Detect which cell encompasses the target text, then output its [x, y] center coordinate. 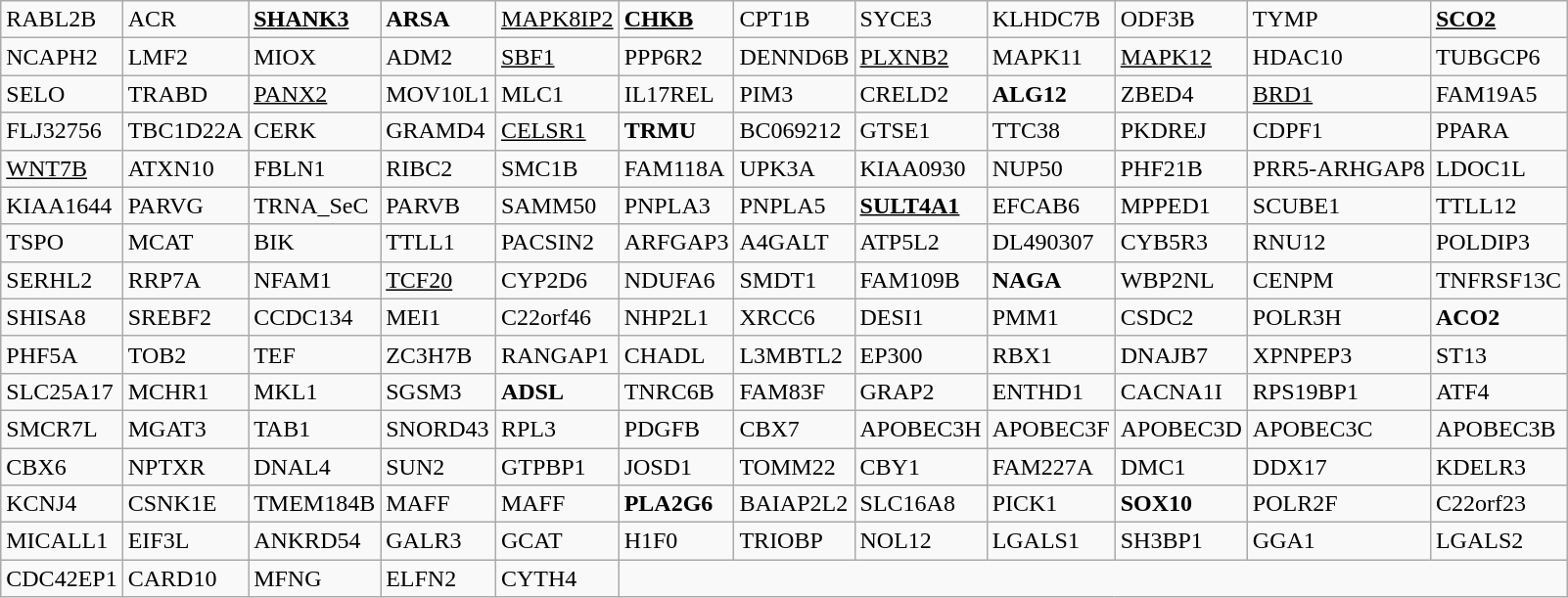
SNORD43 [438, 429]
TYMP [1339, 20]
GGA1 [1339, 541]
TRIOBP [795, 541]
CYTH4 [557, 578]
ZC3H7B [438, 354]
POLDIP3 [1498, 243]
DMC1 [1180, 467]
PLXNB2 [920, 57]
JOSD1 [676, 467]
CPT1B [795, 20]
MKL1 [315, 391]
NFAM1 [315, 280]
ADM2 [438, 57]
CENPM [1339, 280]
TTLL12 [1498, 206]
CELSR1 [557, 131]
DL490307 [1051, 243]
PPP6R2 [676, 57]
SERHL2 [62, 280]
MLC1 [557, 94]
CARD10 [185, 578]
PPARA [1498, 131]
MAPK12 [1180, 57]
SOX10 [1180, 504]
DENND6B [795, 57]
SELO [62, 94]
TBC1D22A [185, 131]
TMEM184B [315, 504]
ATF4 [1498, 391]
KIAA1644 [62, 206]
MOV10L1 [438, 94]
SULT4A1 [920, 206]
RRP7A [185, 280]
SGSM3 [438, 391]
CHADL [676, 354]
RANGAP1 [557, 354]
APOBEC3F [1051, 429]
SAMM50 [557, 206]
SCO2 [1498, 20]
IL17REL [676, 94]
TNFRSF13C [1498, 280]
NCAPH2 [62, 57]
NHP2L1 [676, 317]
ENTHD1 [1051, 391]
SMCR7L [62, 429]
MICALL1 [62, 541]
CCDC134 [315, 317]
ATP5L2 [920, 243]
TAB1 [315, 429]
PKDREJ [1180, 131]
MPPED1 [1180, 206]
PNPLA5 [795, 206]
ST13 [1498, 354]
RBX1 [1051, 354]
LDOC1L [1498, 168]
KDELR3 [1498, 467]
SYCE3 [920, 20]
BC069212 [795, 131]
H1F0 [676, 541]
EP300 [920, 354]
RNU12 [1339, 243]
KCNJ4 [62, 504]
PNPLA3 [676, 206]
TRABD [185, 94]
CSDC2 [1180, 317]
NAGA [1051, 280]
ANKRD54 [315, 541]
CYB5R3 [1180, 243]
A4GALT [795, 243]
ARSA [438, 20]
GRAP2 [920, 391]
KLHDC7B [1051, 20]
GALR3 [438, 541]
SMC1B [557, 168]
TOB2 [185, 354]
CERK [315, 131]
NOL12 [920, 541]
NDUFA6 [676, 280]
BAIAP2L2 [795, 504]
SREBF2 [185, 317]
MFNG [315, 578]
XPNPEP3 [1339, 354]
ACO2 [1498, 317]
PARVG [185, 206]
FLJ32756 [62, 131]
GTSE1 [920, 131]
BIK [315, 243]
FAM109B [920, 280]
EFCAB6 [1051, 206]
MAPK8IP2 [557, 20]
SCUBE1 [1339, 206]
SUN2 [438, 467]
NPTXR [185, 467]
FAM118A [676, 168]
MCHR1 [185, 391]
DNAJB7 [1180, 354]
POLR3H [1339, 317]
SLC16A8 [920, 504]
PDGFB [676, 429]
BRD1 [1339, 94]
C22orf46 [557, 317]
PHF5A [62, 354]
APOBEC3B [1498, 429]
ALG12 [1051, 94]
SBF1 [557, 57]
MCAT [185, 243]
L3MBTL2 [795, 354]
ODF3B [1180, 20]
PMM1 [1051, 317]
PHF21B [1180, 168]
POLR2F [1339, 504]
CBX7 [795, 429]
DDX17 [1339, 467]
TUBGCP6 [1498, 57]
GRAMD4 [438, 131]
PARVB [438, 206]
SHANK3 [315, 20]
CRELD2 [920, 94]
CSNK1E [185, 504]
TRNA_SeC [315, 206]
SLC25A17 [62, 391]
GTPBP1 [557, 467]
SMDT1 [795, 280]
XRCC6 [795, 317]
FAM227A [1051, 467]
CBY1 [920, 467]
LGALS1 [1051, 541]
SHISA8 [62, 317]
TCF20 [438, 280]
C22orf23 [1498, 504]
APOBEC3D [1180, 429]
TOMM22 [795, 467]
GCAT [557, 541]
DESI1 [920, 317]
HDAC10 [1339, 57]
LGALS2 [1498, 541]
WBP2NL [1180, 280]
CYP2D6 [557, 280]
TSPO [62, 243]
CDC42EP1 [62, 578]
TEF [315, 354]
FAM83F [795, 391]
ADSL [557, 391]
CDPF1 [1339, 131]
WNT7B [62, 168]
MGAT3 [185, 429]
FBLN1 [315, 168]
RIBC2 [438, 168]
APOBEC3H [920, 429]
ELFN2 [438, 578]
PIM3 [795, 94]
PICK1 [1051, 504]
ZBED4 [1180, 94]
MAPK11 [1051, 57]
KIAA0930 [920, 168]
RPL3 [557, 429]
EIF3L [185, 541]
FAM19A5 [1498, 94]
CHKB [676, 20]
NUP50 [1051, 168]
SH3BP1 [1180, 541]
MIOX [315, 57]
DNAL4 [315, 467]
APOBEC3C [1339, 429]
UPK3A [795, 168]
PLA2G6 [676, 504]
PACSIN2 [557, 243]
TNRC6B [676, 391]
ARFGAP3 [676, 243]
CACNA1I [1180, 391]
ATXN10 [185, 168]
RPS19BP1 [1339, 391]
PANX2 [315, 94]
MEI1 [438, 317]
PRR5-ARHGAP8 [1339, 168]
LMF2 [185, 57]
TTC38 [1051, 131]
CBX6 [62, 467]
TTLL1 [438, 243]
ACR [185, 20]
RABL2B [62, 20]
TRMU [676, 131]
